Find where the given text appears and provide that cell's center as [X, Y] coordinate. 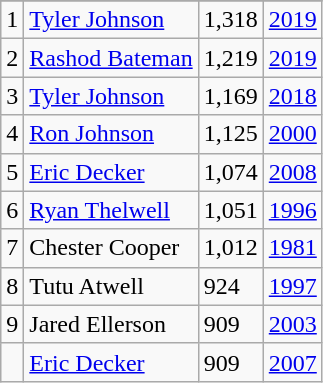
2007 [292, 362]
1,051 [230, 210]
Ryan Thelwell [111, 210]
7 [12, 248]
Ron Johnson [111, 134]
2018 [292, 96]
3 [12, 96]
1,012 [230, 248]
1 [12, 20]
1,318 [230, 20]
4 [12, 134]
2 [12, 58]
Tutu Atwell [111, 286]
8 [12, 286]
1,074 [230, 172]
2003 [292, 324]
924 [230, 286]
2008 [292, 172]
1,125 [230, 134]
5 [12, 172]
9 [12, 324]
Chester Cooper [111, 248]
1,169 [230, 96]
1981 [292, 248]
6 [12, 210]
1,219 [230, 58]
2000 [292, 134]
1996 [292, 210]
1997 [292, 286]
Rashod Bateman [111, 58]
Jared Ellerson [111, 324]
